Extract the [x, y] coordinate from the center of the cell holding the provided text.  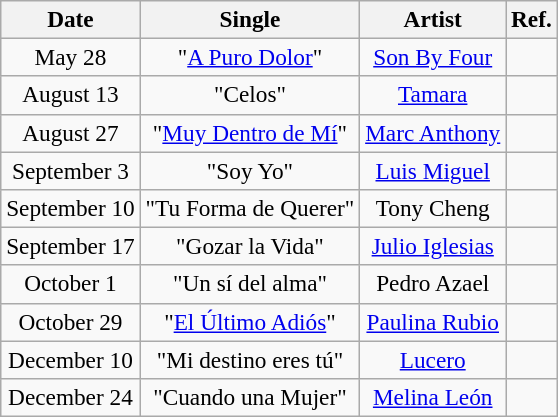
September 17 [70, 246]
Luis Miguel [433, 170]
Tamara [433, 95]
October 29 [70, 322]
"Tu Forma de Querer" [250, 208]
Single [250, 19]
September 10 [70, 208]
Marc Anthony [433, 133]
"Celos" [250, 95]
December 24 [70, 397]
"Muy Dentro de Mí" [250, 133]
"Cuando una Mujer" [250, 397]
October 1 [70, 284]
"Mi destino eres tú" [250, 359]
Date [70, 19]
Pedro Azael [433, 284]
"Gozar la Vida" [250, 246]
"Soy Yo" [250, 170]
May 28 [70, 57]
Paulina Rubio [433, 322]
December 10 [70, 359]
August 13 [70, 95]
"El Último Adiós" [250, 322]
Artist [433, 19]
Lucero [433, 359]
Melina León [433, 397]
Son By Four [433, 57]
September 3 [70, 170]
Ref. [532, 19]
Tony Cheng [433, 208]
Julio Iglesias [433, 246]
August 27 [70, 133]
"A Puro Dolor" [250, 57]
"Un sí del alma" [250, 284]
